Return the (X, Y) coordinate for the center point of the cell that contains the specified text.  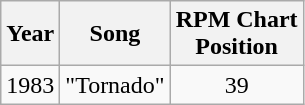
Song (115, 34)
1983 (30, 85)
Year (30, 34)
"Tornado" (115, 85)
39 (236, 85)
RPM Chart Position (236, 34)
